Provide the (x, y) coordinate of the cell's center where the given text is located.  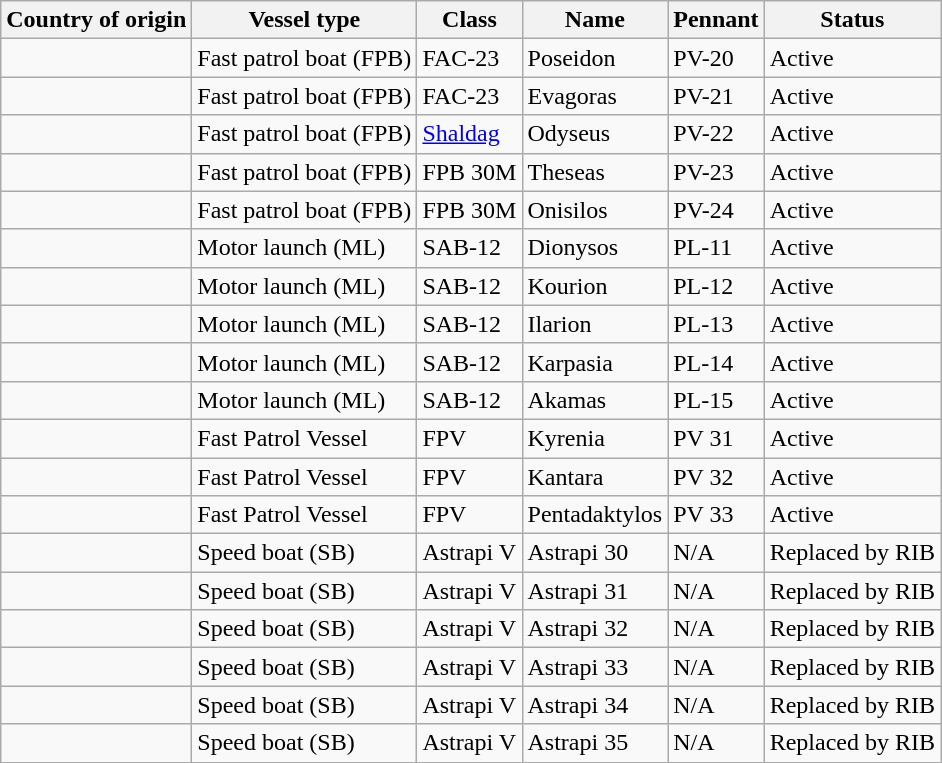
PL-12 (716, 286)
Vessel type (304, 20)
Country of origin (96, 20)
Status (852, 20)
Theseas (595, 172)
Kantara (595, 477)
PV-21 (716, 96)
Pentadaktylos (595, 515)
Odyseus (595, 134)
Name (595, 20)
Shaldag (470, 134)
Karpasia (595, 362)
PV-22 (716, 134)
Astrapi 31 (595, 591)
Kourion (595, 286)
Astrapi 35 (595, 743)
PL-15 (716, 400)
PL-13 (716, 324)
Astrapi 33 (595, 667)
Pennant (716, 20)
PV-24 (716, 210)
Ilarion (595, 324)
Astrapi 32 (595, 629)
PL-11 (716, 248)
PV 33 (716, 515)
PL-14 (716, 362)
Akamas (595, 400)
PV-23 (716, 172)
Poseidon (595, 58)
Kyrenia (595, 438)
Dionysos (595, 248)
Astrapi 34 (595, 705)
PV-20 (716, 58)
Class (470, 20)
Evagoras (595, 96)
Onisilos (595, 210)
PV 32 (716, 477)
Astrapi 30 (595, 553)
PV 31 (716, 438)
